Pinpoint the cell where the given text exists, returning its (X, Y) midpoint coordinate. 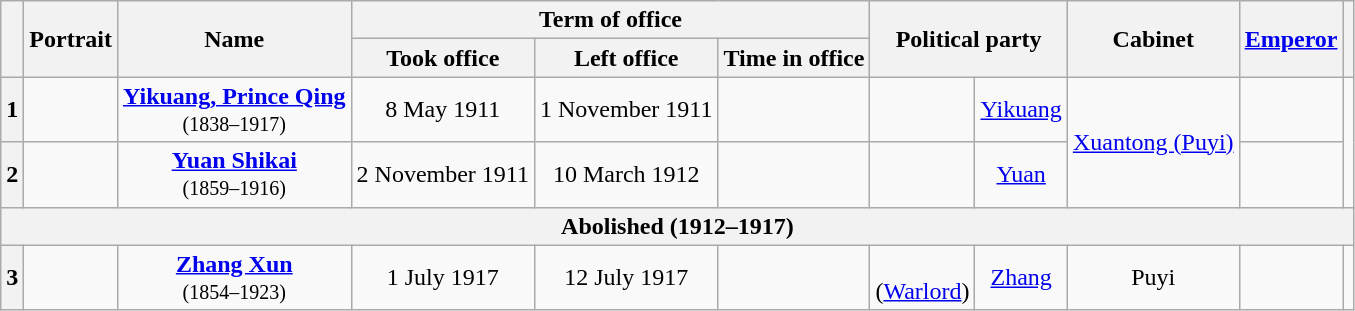
Zhang (1021, 278)
Yikuang (1021, 110)
Abolished (1912–1917) (678, 226)
1 (12, 110)
Yuan (1021, 174)
10 March 1912 (626, 174)
8 May 1911 (442, 110)
Puyi (1153, 278)
Term of office (610, 20)
(Warlord) (922, 278)
Name (234, 39)
12 July 1917 (626, 278)
Portrait (71, 39)
1 July 1917 (442, 278)
Left office (626, 58)
Took office (442, 58)
Zhang Xun(1854–1923) (234, 278)
3 (12, 278)
1 November 1911 (626, 110)
Xuantong (Puyi) (1153, 142)
Time in office (794, 58)
Political party (968, 39)
Yikuang, Prince Qing(1838–1917) (234, 110)
2 November 1911 (442, 174)
Cabinet (1153, 39)
Yuan Shikai(1859–1916) (234, 174)
Emperor (1291, 39)
2 (12, 174)
